Capture the cell that displays the provided text and extract its (X, Y) central coordinate. 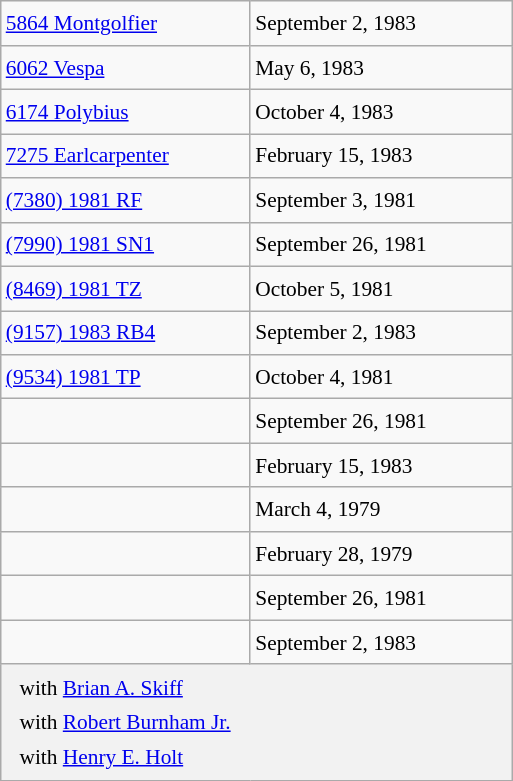
(9534) 1981 TP (126, 377)
with Brian A. Skiff with Robert Burnham Jr. with Henry E. Holt (256, 722)
6062 Vespa (126, 67)
(8469) 1981 TZ (126, 288)
February 28, 1979 (381, 554)
(7990) 1981 SN1 (126, 244)
March 4, 1979 (381, 509)
(7380) 1981 RF (126, 200)
May 6, 1983 (381, 67)
October 4, 1983 (381, 112)
October 4, 1981 (381, 377)
6174 Polybius (126, 112)
October 5, 1981 (381, 288)
(9157) 1983 RB4 (126, 333)
September 3, 1981 (381, 200)
5864 Montgolfier (126, 23)
7275 Earlcarpenter (126, 156)
